Identify which cell holds the provided text, then report its (X, Y) central coordinate. 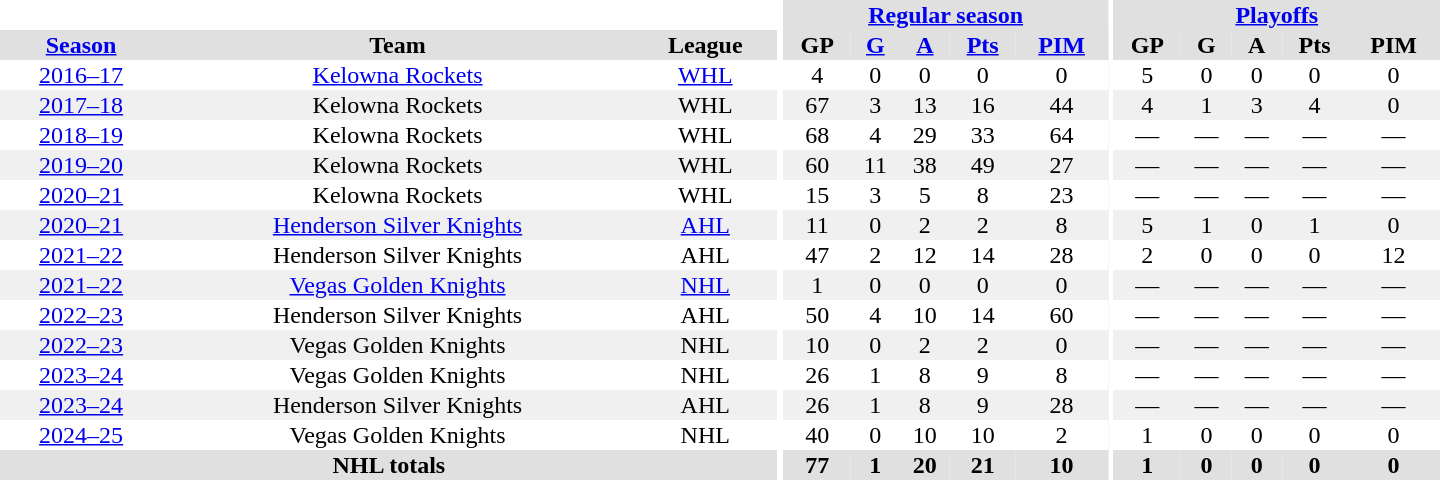
47 (817, 255)
29 (925, 135)
40 (817, 435)
2017–18 (81, 105)
27 (1062, 165)
50 (817, 315)
64 (1062, 135)
Regular season (946, 15)
2016–17 (81, 75)
67 (817, 105)
2024–25 (81, 435)
77 (817, 465)
13 (925, 105)
15 (817, 195)
20 (925, 465)
68 (817, 135)
44 (1062, 105)
Playoffs (1276, 15)
NHL totals (389, 465)
23 (1062, 195)
2018–19 (81, 135)
21 (982, 465)
Team (398, 45)
33 (982, 135)
2019–20 (81, 165)
Season (81, 45)
League (706, 45)
38 (925, 165)
16 (982, 105)
49 (982, 165)
